Identify which cell holds the provided text, then report its [x, y] central coordinate. 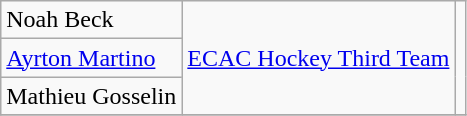
Ayrton Martino [92, 58]
ECAC Hockey Third Team [318, 58]
Noah Beck [92, 20]
Mathieu Gosselin [92, 96]
